Scan for the cell matching the given text and deliver its (x, y) coordinate at center. 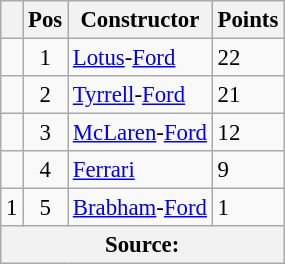
12 (248, 133)
Lotus-Ford (140, 58)
McLaren-Ford (140, 133)
Ferrari (140, 170)
Constructor (140, 20)
Brabham-Ford (140, 208)
4 (46, 170)
9 (248, 170)
5 (46, 208)
Source: (142, 245)
22 (248, 58)
Points (248, 20)
21 (248, 95)
Tyrrell-Ford (140, 95)
Pos (46, 20)
3 (46, 133)
2 (46, 95)
